Search for the cell housing the specified text and yield its (X, Y) center coordinate. 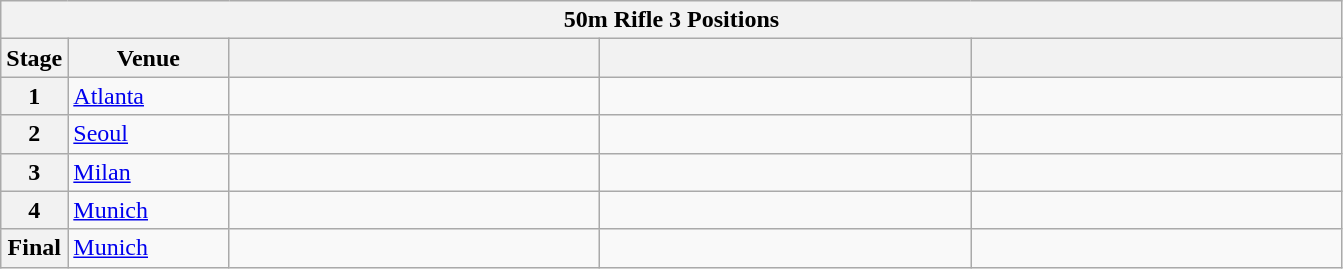
Atlanta (148, 96)
Venue (148, 58)
50m Rifle 3 Positions (672, 20)
2 (34, 134)
4 (34, 210)
Seoul (148, 134)
3 (34, 172)
Final (34, 248)
1 (34, 96)
Milan (148, 172)
Stage (34, 58)
